Identify which cell holds the provided text, then report its [x, y] central coordinate. 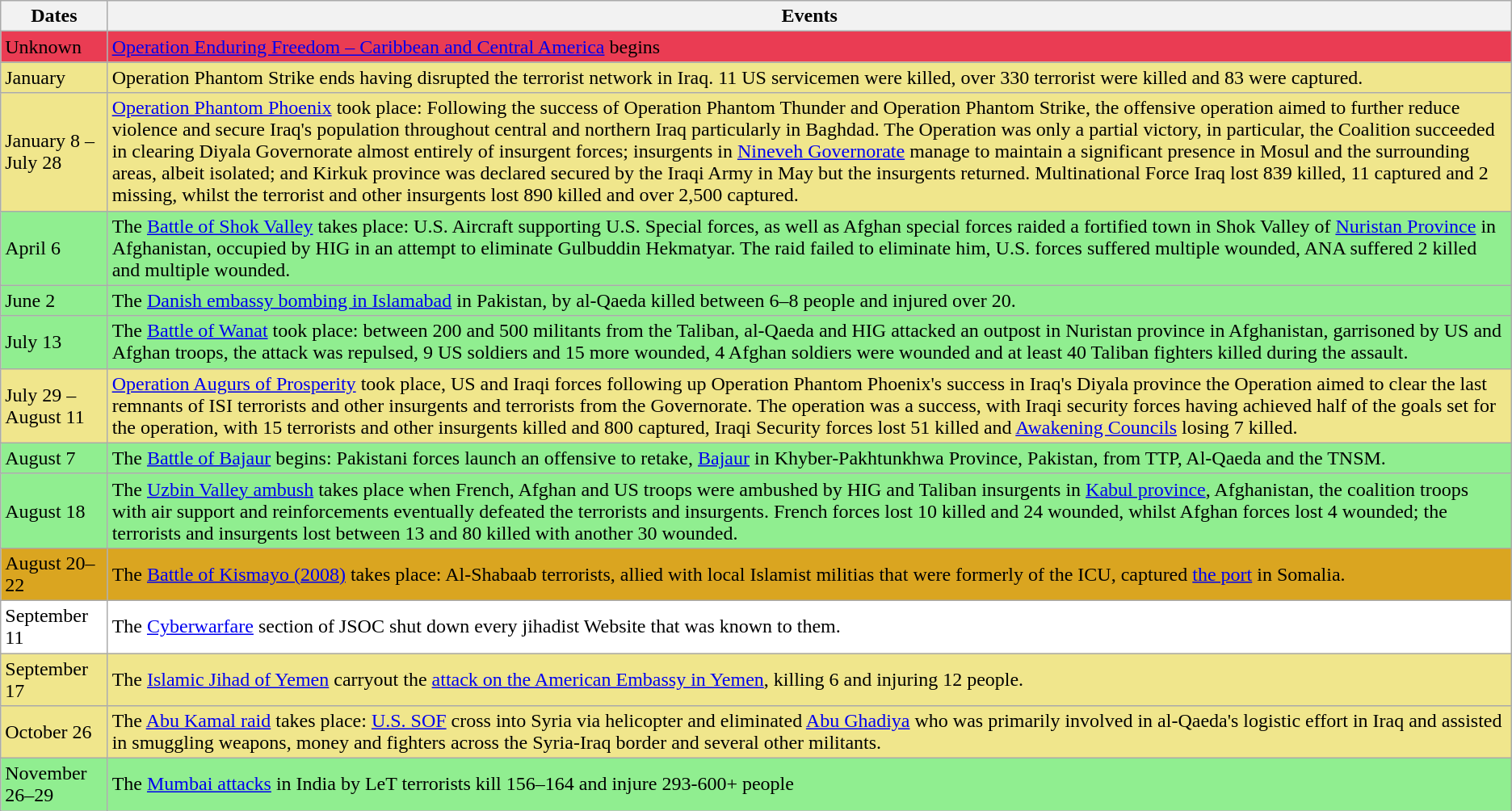
July 29 – August 11 [54, 405]
June 2 [54, 300]
Events [809, 16]
Operation Enduring Freedom – Caribbean and Central America begins [809, 47]
The Mumbai attacks in India by LeT terrorists kill 156–164 and injure 293-600+ people [809, 785]
September 11 [54, 627]
Dates [54, 16]
April 6 [54, 248]
Unknown [54, 47]
July 13 [54, 342]
January [54, 78]
The Cyberwarfare section of JSOC shut down every jihadist Website that was known to them. [809, 627]
August 20–22 [54, 574]
October 26 [54, 732]
September 17 [54, 679]
The Islamic Jihad of Yemen carryout the attack on the American Embassy in Yemen, killing 6 and injuring 12 people. [809, 679]
August 18 [54, 511]
November 26–29 [54, 785]
The Danish embassy bombing in Islamabad in Pakistan, by al-Qaeda killed between 6–8 people and injured over 20. [809, 300]
August 7 [54, 458]
January 8 – July 28 [54, 152]
